Capture the cell that displays the provided text and extract its [X, Y] central coordinate. 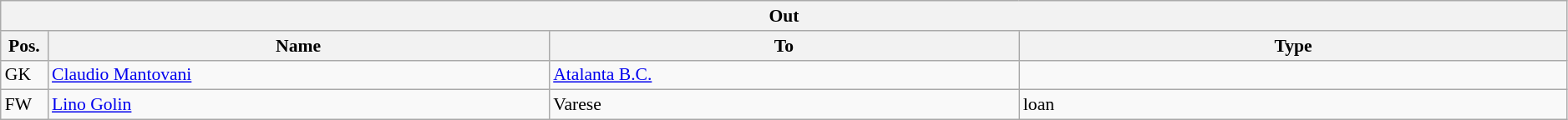
loan [1293, 105]
Claudio Mantovani [298, 75]
Out [784, 16]
Varese [784, 105]
To [784, 46]
Type [1293, 46]
Atalanta B.C. [784, 75]
GK [24, 75]
Lino Golin [298, 105]
FW [24, 105]
Name [298, 46]
Pos. [24, 46]
